Identify which cell holds the provided text, then report its (x, y) central coordinate. 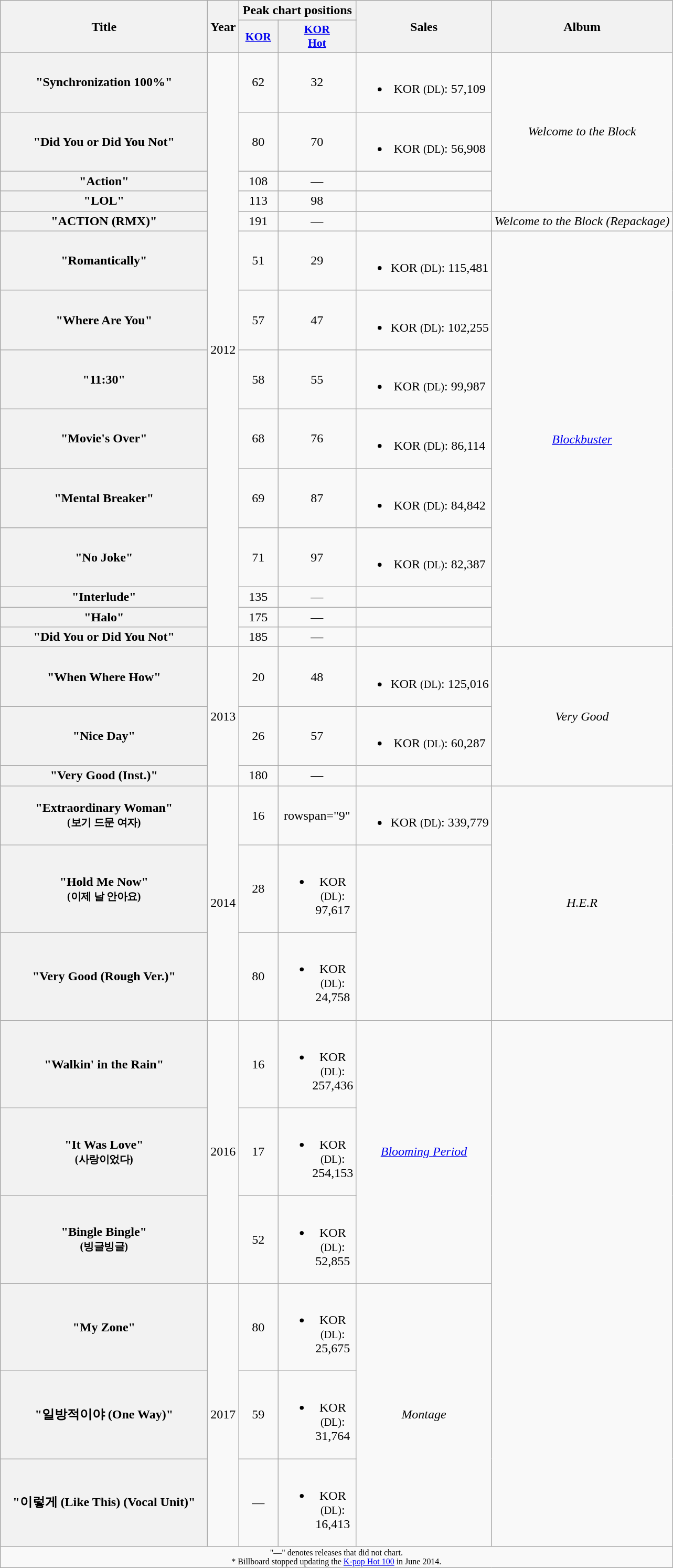
180 (258, 776)
KOR (DL): 125,016 (424, 677)
KOR (DL): 52,855 (317, 1239)
108 (258, 181)
29 (317, 260)
KOR (DL): 115,481 (424, 260)
71 (258, 557)
58 (258, 379)
28 (258, 889)
KOR (DL): 56,908 (424, 142)
2012 (223, 349)
"Bingle Bingle" (빙글빙글) (104, 1239)
97 (317, 557)
"Where Are You" (104, 320)
"ACTION (RMX)" (104, 221)
Title (104, 26)
KOR (DL): 97,617 (317, 889)
2017 (223, 1415)
59 (258, 1415)
185 (258, 637)
"Very Good (Inst.)" (104, 776)
87 (317, 497)
"Hold Me Now" (이제 날 안아요) (104, 889)
KOR (DL): 31,764 (317, 1415)
"Action" (104, 181)
KOR (DL): 82,387 (424, 557)
"Interlude" (104, 597)
55 (317, 379)
KOR (DL): 102,255 (424, 320)
135 (258, 597)
"11:30" (104, 379)
KOR (DL): 84,842 (424, 497)
"Very Good (Rough Ver.)" (104, 976)
175 (258, 617)
69 (258, 497)
Montage (424, 1415)
76 (317, 439)
KOR (DL): 257,436 (317, 1064)
2016 (223, 1151)
"일방적이야 (One Way)" (104, 1415)
"No Joke" (104, 557)
70 (317, 142)
98 (317, 201)
51 (258, 260)
KOR (DL): 339,779 (424, 815)
KOR (DL): 60,287 (424, 736)
26 (258, 736)
Sales (424, 26)
rowspan="9" (317, 815)
48 (317, 677)
KOR (258, 37)
KOR (DL): 254,153 (317, 1151)
"Mental Breaker" (104, 497)
KOR (DL): 24,758 (317, 976)
"Romantically" (104, 260)
Peak chart positions (297, 10)
32 (317, 82)
"Extraordinary Woman" (보기 드문 여자) (104, 815)
191 (258, 221)
Welcome to the Block (Repackage) (582, 221)
"Halo" (104, 617)
Blooming Period (424, 1151)
Blockbuster (582, 439)
"LOL" (104, 201)
20 (258, 677)
"When Where How" (104, 677)
"이렇게 (Like This) (Vocal Unit)" (104, 1503)
2013 (223, 716)
Album (582, 26)
KOR (DL): 57,109 (424, 82)
H.E.R (582, 903)
17 (258, 1151)
2014 (223, 903)
Welcome to the Block (582, 132)
KOR (DL): 86,114 (424, 439)
"Walkin' in the Rain" (104, 1064)
52 (258, 1239)
62 (258, 82)
KORHot (317, 37)
"Nice Day" (104, 736)
Very Good (582, 716)
KOR (DL): 99,987 (424, 379)
KOR (DL): 16,413 (317, 1503)
"Movie's Over" (104, 439)
"It Was Love" (사랑이었다) (104, 1151)
113 (258, 201)
Year (223, 26)
"Synchronization 100%" (104, 82)
KOR (DL): 25,675 (317, 1327)
68 (258, 439)
47 (317, 320)
"My Zone" (104, 1327)
"—" denotes releases that did not chart.* Billboard stopped updating the K-pop Hot 100 in June 2014. (337, 1558)
